Search for the cell housing the specified text and yield its (x, y) center coordinate. 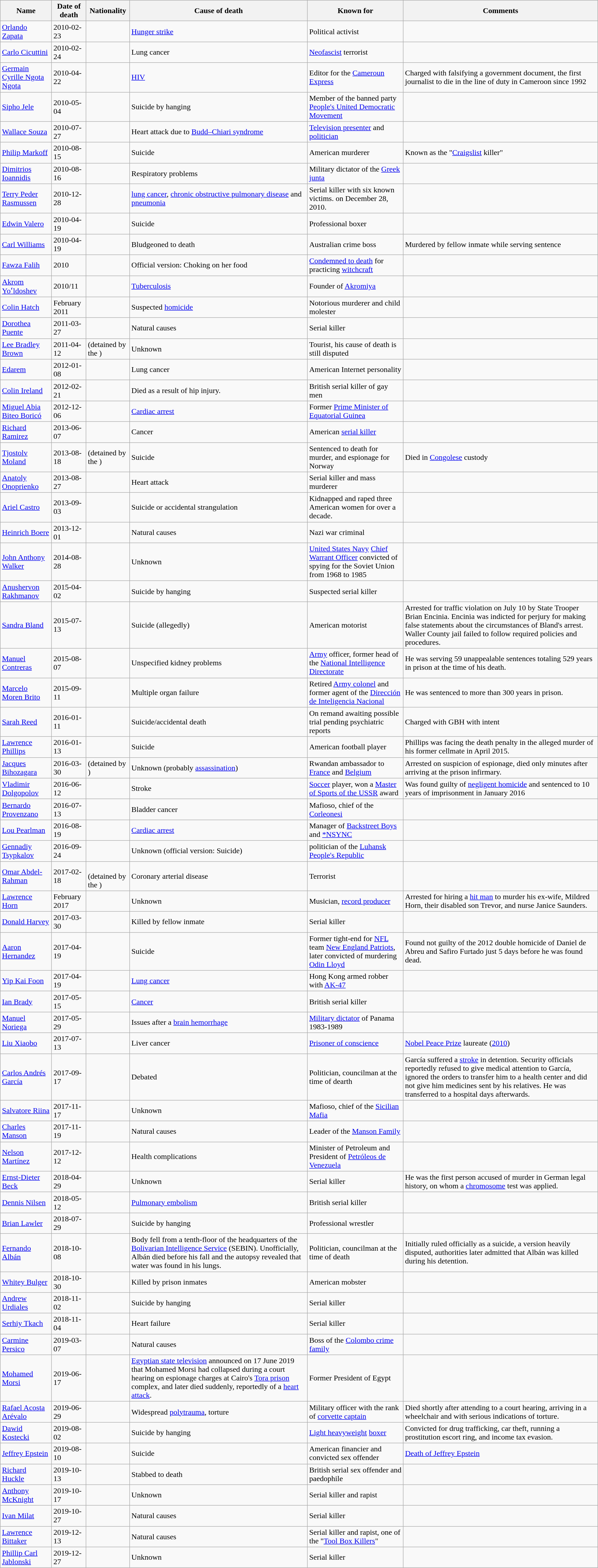
2017-05-29 (69, 1023)
Liu Xiaobo (26, 1043)
Germain Cyrille Ngota Ngota (26, 77)
2010-05-04 (69, 107)
Issues after a brain hemorrhage (218, 1023)
Liver cancer (218, 1043)
2018-10-08 (69, 1253)
Colin Ireland (26, 390)
HIV (218, 77)
Tjostolv Moland (26, 457)
2019-10-13 (69, 1474)
Gennadiy Tsypkalov (26, 851)
Mohamed Morsi (26, 1378)
Debated (218, 1077)
2019-08-10 (69, 1453)
Military dictator of Panama 1983-1989 (355, 1023)
2016-09-24 (69, 851)
Arrested for hiring a hit man to murder his ex-wife, Mildred Horn, their disabled son Trevor, and nurse Janice Saunders. (500, 901)
Anatoly Onoprienko (26, 483)
Tourist, his cause of death is still disputed (355, 349)
2015-07-13 (69, 625)
Hong Kong armed robber with AK-47 (355, 981)
Suicide or accidental strangulation (218, 507)
American football player (355, 747)
Prisoner of conscience (355, 1043)
Jeffrey Epstein (26, 1453)
2017-05-15 (69, 1001)
Initially ruled officially as a suicide, a version heavily disputed, authorities later admitted that Albán was killed during his detention. (500, 1253)
Hunger strike (218, 31)
Sipho Jele (26, 107)
Terrorist (355, 876)
2019-10-17 (69, 1495)
2017-02-18 (69, 876)
Notorious murderer and child molester (355, 307)
British serial sex offender and paedophile (355, 1474)
2019-06-29 (69, 1412)
Rwandan ambassador to France and Belgium (355, 768)
Politician, councilman at the time of dearth (355, 1077)
2017-11-19 (69, 1131)
Salvatore Riina (26, 1111)
2015-08-07 (69, 663)
Official version: Choking on her food (218, 265)
2011-03-27 (69, 328)
Soccer player, won a Master of Sports of the USSR award (355, 789)
Mafioso, chief of the Sicilian Mafia (355, 1111)
Ian Brady (26, 1001)
Brian Lawler (26, 1223)
Omar Abdel-Rahman (26, 876)
2017-09-17 (69, 1077)
Editor for the Cameroun Express (355, 77)
Suicide (allegedly) (218, 625)
Akrom Yoʻldoshev (26, 286)
Mafioso, chief of the Corleonesi (355, 809)
2010 (69, 265)
February 2017 (69, 901)
American motorist (355, 625)
2017-12-12 (69, 1156)
Whitey Bulger (26, 1282)
On remand awaiting possible trial pending psychiatric reports (355, 722)
2015-09-11 (69, 692)
Multiple organ failure (218, 692)
Phillips was facing the death penalty in the alleged murder of his former cellmate in April 2015. (500, 747)
Stroke (218, 789)
Former Prime Minister of Equatorial Guinea (355, 411)
Unknown (probably assassination) (218, 768)
2018-11-02 (69, 1303)
Carmine Persico (26, 1345)
Lawrence Phillips (26, 747)
Death of Jeffrey Epstein (500, 1453)
Suicide/accidental death (218, 722)
Light heavyweight boxer (355, 1433)
2019-08-02 (69, 1433)
Dawid Kostecki (26, 1433)
Australian crime boss (355, 244)
Phillip Carl Jablonski (26, 1557)
2014-08-28 (69, 562)
Unspecified kidney problems (218, 663)
Military officer with the rank of corvette captain (355, 1412)
Serial killer with six known victims. on December 28, 2010. (355, 198)
Edwin Valero (26, 224)
Politician, councilman at the time of death (355, 1253)
2016-06-12 (69, 789)
Sentenced to death for murder, and espionage for Norway (355, 457)
2016-03-30 (69, 768)
2010-08-16 (69, 173)
2018-05-12 (69, 1202)
American murderer (355, 153)
Boss of the Colombo crime family (355, 1345)
Wallace Souza (26, 132)
2017-03-30 (69, 922)
Vladimir Dolgopolov (26, 789)
2011-04-12 (69, 349)
Murdered by fellow inmate while serving sentence (500, 244)
Tuberculosis (218, 286)
Was found guilty of negligent homicide and sentenced to 10 years of imprisonment in January 2016 (500, 789)
2013-08-18 (69, 457)
Serhiy Tkach (26, 1324)
Retired Army colonel and former agent of the Dirección de Inteligencia Nacional (355, 692)
Dennis Nilsen (26, 1202)
Member of the banned party People's United Democratic Movement (355, 107)
Ivan Milat (26, 1516)
Manuel Contreras (26, 663)
Former President of Egypt (355, 1378)
Unknown (official version: Suicide) (218, 851)
Carl Williams (26, 244)
Anthony McKnight (26, 1495)
2017-11-17 (69, 1111)
Philip Markoff (26, 153)
Condemned to death for practicing witchcraft (355, 265)
He was the first person accused of murder in German legal history, on whom a chromosome test was applied. (500, 1182)
Bladder cancer (218, 809)
2018-04-29 (69, 1182)
2010-02-23 (69, 31)
2013-09-03 (69, 507)
Nationality (108, 11)
Arrested on suspicion of espionage, died only minutes after arriving at the prison infirmary. (500, 768)
Date of death (69, 11)
Andrew Urdiales (26, 1303)
Founder of Akromiya (355, 286)
Bernardo Provenzano (26, 809)
Jacques Bihozagara (26, 768)
Killed by prison inmates (218, 1282)
Military dictator of the Greek junta (355, 173)
Yip Kai Foon (26, 981)
American Internet personality (355, 369)
John Anthony Walker (26, 562)
2016-07-13 (69, 809)
2010-08-15 (69, 153)
Coronary arterial disease (218, 876)
Suspected serial killer (355, 591)
Donald Harvey (26, 922)
Heinrich Boere (26, 532)
Health complications (218, 1156)
2019-12-27 (69, 1557)
Nobel Peace Prize laureate (2010) (500, 1043)
Marcelo Moren Brito (26, 692)
Aaron Hernandez (26, 952)
2012-01-08 (69, 369)
Ernst-Dieter Beck (26, 1182)
Manuel Noriega (26, 1023)
Stabbed to death (218, 1474)
2016-01-13 (69, 747)
Lawrence Horn (26, 901)
Anushervon Rakhmanov (26, 591)
Former tight-end for NFL team New England Patriots, later convicted of murdering Odin Lloyd (355, 952)
2019-06-17 (69, 1378)
Suspected homicide (218, 307)
Found not guilty of the 2012 double homicide of Daniel de Abreu and Safiro Furtado just 5 days before he was found dead. (500, 952)
Orlando Zapata (26, 31)
Convicted for drug trafficking, car theft, running a prostitution escort ring, and income tax evasion. (500, 1433)
Killed by fellow inmate (218, 922)
Musician, record producer (355, 901)
Carlos Andrés García (26, 1077)
American financier and convicted sex offender (355, 1453)
Richard Huckle (26, 1474)
2017-07-13 (69, 1043)
Fernando Albán (26, 1253)
Nelson Martínez (26, 1156)
Lee Bradley Brown (26, 349)
Heart attack (218, 483)
Charged with GBH with intent (500, 722)
2010-04-22 (69, 77)
Name (26, 11)
Leader of the Manson Family (355, 1131)
Sarah Reed (26, 722)
2013-06-07 (69, 432)
2016-08-19 (69, 830)
Kidnapped and raped three American women for over a decade. (355, 507)
2012-12-06 (69, 411)
Heart failure (218, 1324)
British serial killer of gay men (355, 390)
Rafael Acosta Arévalo (26, 1412)
2018-11-04 (69, 1324)
Dimitrios Ioannidis (26, 173)
Cause of death (218, 11)
2015-04-02 (69, 591)
2016-01-11 (69, 722)
(detained by ) (108, 768)
lung cancer, chronic obstructive pulmonary disease and pneumonia (218, 198)
Lawrence Bittaker (26, 1536)
2019-10-27 (69, 1516)
Fawza Falih (26, 265)
Terry Peder Rasmussen (26, 198)
Political activist (355, 31)
Known as the "Craigslist killer" (500, 153)
2018-10-30 (69, 1282)
Died shortly after attending to a court hearing, arriving in a wheelchair and with serious indications of torture. (500, 1412)
Died in Congolese custody (500, 457)
2013-12-01 (69, 532)
Army officer, former head of the National Intelligence Directorate (355, 663)
politician of the Luhansk People's Republic (355, 851)
American mobster (355, 1282)
Serial killer and mass murderer (355, 483)
Nazi war criminal (355, 532)
Dorothea Puente (26, 328)
Charles Manson (26, 1131)
2013-08-27 (69, 483)
Richard Ramirez (26, 432)
Respiratory problems (218, 173)
Ariel Castro (26, 507)
Miguel Abia Biteo Boricó (26, 411)
2010/11 (69, 286)
2010-02-24 (69, 52)
Serial killer and rapist (355, 1495)
Television presenter and politician (355, 132)
Heart attack due to Budd–Chiari syndrome (218, 132)
Professional boxer (355, 224)
Professional wrestler (355, 1223)
He was sentenced to more than 300 years in prison. (500, 692)
Comments (500, 11)
Bludgeoned to death (218, 244)
Widespread polytrauma, torture (218, 1412)
Lou Pearlman (26, 830)
Colin Hatch (26, 307)
Sandra Bland (26, 625)
2012-02-21 (69, 390)
2019-03-07 (69, 1345)
Serial killer and rapist, one of the "Tool Box Killers" (355, 1536)
February 2011 (69, 307)
Pulmonary embolism (218, 1202)
United States Navy Chief Warrant Officer convicted of spying for the Soviet Union from 1968 to 1985 (355, 562)
Charged with falsifying a government document, the first journalist to die in the line of duty in Cameroon since 1992 (500, 77)
Manager of Backstreet Boys and *NSYNC (355, 830)
Neofascist terrorist (355, 52)
Edarem (26, 369)
American serial killer (355, 432)
Minister of Petroleum and President of Petróleos de Venezuela (355, 1156)
2010-07-27 (69, 132)
Died as a result of hip injury. (218, 390)
Known for (355, 11)
Carlo Cicuttini (26, 52)
2010-12-28 (69, 198)
2019-12-13 (69, 1536)
He was serving 59 unappealable sentences totaling 529 years in prison at the time of his death. (500, 663)
2018-07-29 (69, 1223)
